Determine the [x, y] coordinate at the center of the cell enclosing the given text.  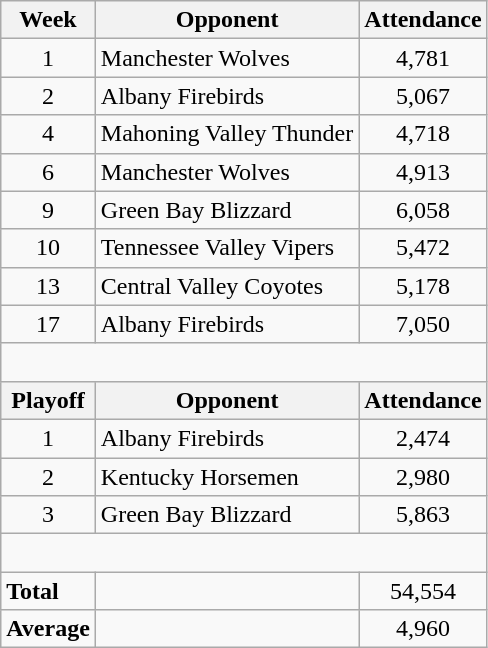
2,474 [423, 438]
Mahoning Valley Thunder [226, 134]
Kentucky Horsemen [226, 477]
4,960 [423, 629]
5,863 [423, 515]
4,718 [423, 134]
54,554 [423, 591]
6,058 [423, 210]
5,472 [423, 248]
3 [48, 515]
2,980 [423, 477]
Central Valley Coyotes [226, 286]
Average [48, 629]
9 [48, 210]
6 [48, 172]
5,178 [423, 286]
4,781 [423, 58]
Playoff [48, 400]
Week [48, 20]
13 [48, 286]
17 [48, 324]
5,067 [423, 96]
10 [48, 248]
Tennessee Valley Vipers [226, 248]
Total [48, 591]
4,913 [423, 172]
4 [48, 134]
7,050 [423, 324]
